Determine the [X, Y] coordinate at the center of the cell enclosing the given text.  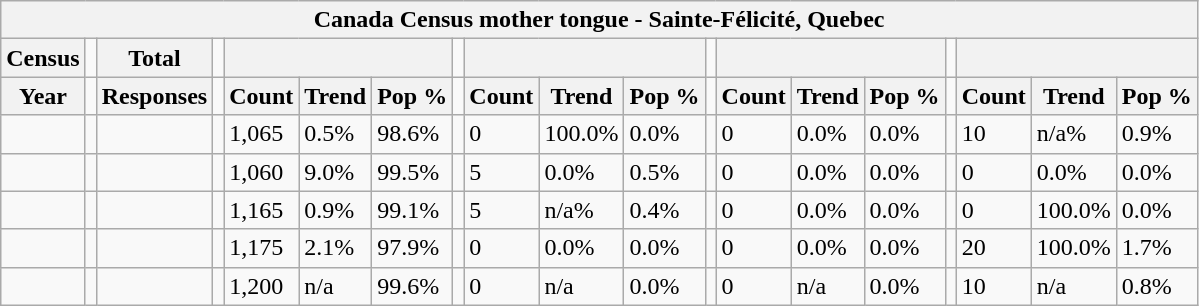
1.7% [1156, 248]
2.1% [336, 248]
1,060 [262, 172]
97.9% [412, 248]
Canada Census mother tongue - Sainte-Félicité, Quebec [600, 20]
1,200 [262, 286]
9.0% [336, 172]
20 [994, 248]
99.6% [412, 286]
Responses [154, 96]
98.6% [412, 134]
99.5% [412, 172]
1,165 [262, 210]
Year [43, 96]
1,065 [262, 134]
0.4% [664, 210]
Census [43, 58]
0.8% [1156, 286]
99.1% [412, 210]
1,175 [262, 248]
Total [154, 58]
